Return (x, y) of the center of cell containing provided text 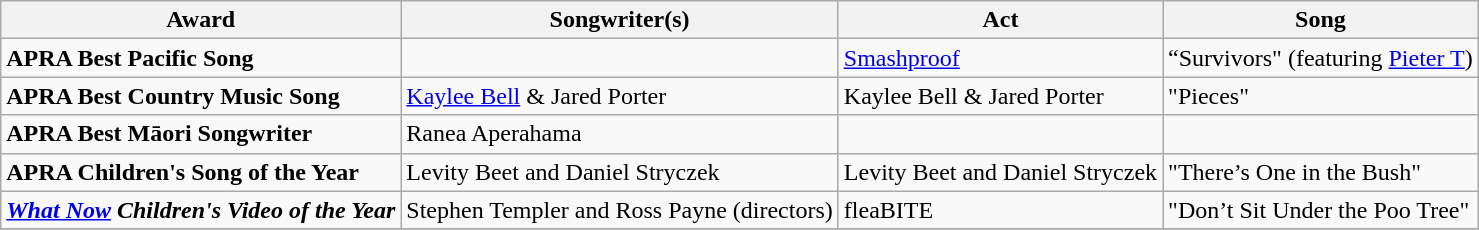
Ranea Aperahama (620, 134)
Smashproof (1000, 58)
What Now Children's Video of the Year (201, 210)
fleaBITE (1000, 210)
"Pieces" (1321, 96)
APRA Best Māori Songwriter (201, 134)
"Don’t Sit Under the Poo Tree" (1321, 210)
APRA Children's Song of the Year (201, 172)
Stephen Templer and Ross Payne (directors) (620, 210)
Songwriter(s) (620, 20)
Act (1000, 20)
Song (1321, 20)
"There’s One in the Bush" (1321, 172)
“Survivors" (featuring Pieter T) (1321, 58)
APRA Best Pacific Song (201, 58)
Award (201, 20)
APRA Best Country Music Song (201, 96)
